Extract the (X, Y) coordinate from the center of the cell holding the provided text.  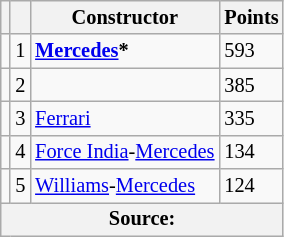
Force India-Mercedes (124, 152)
3 (20, 118)
4 (20, 152)
124 (251, 186)
5 (20, 186)
335 (251, 118)
Points (251, 17)
1 (20, 51)
Williams-Mercedes (124, 186)
Source: (142, 219)
2 (20, 85)
Ferrari (124, 118)
Mercedes* (124, 51)
134 (251, 152)
385 (251, 85)
593 (251, 51)
Constructor (124, 17)
